Identify which cell holds the provided text, then report its [X, Y] central coordinate. 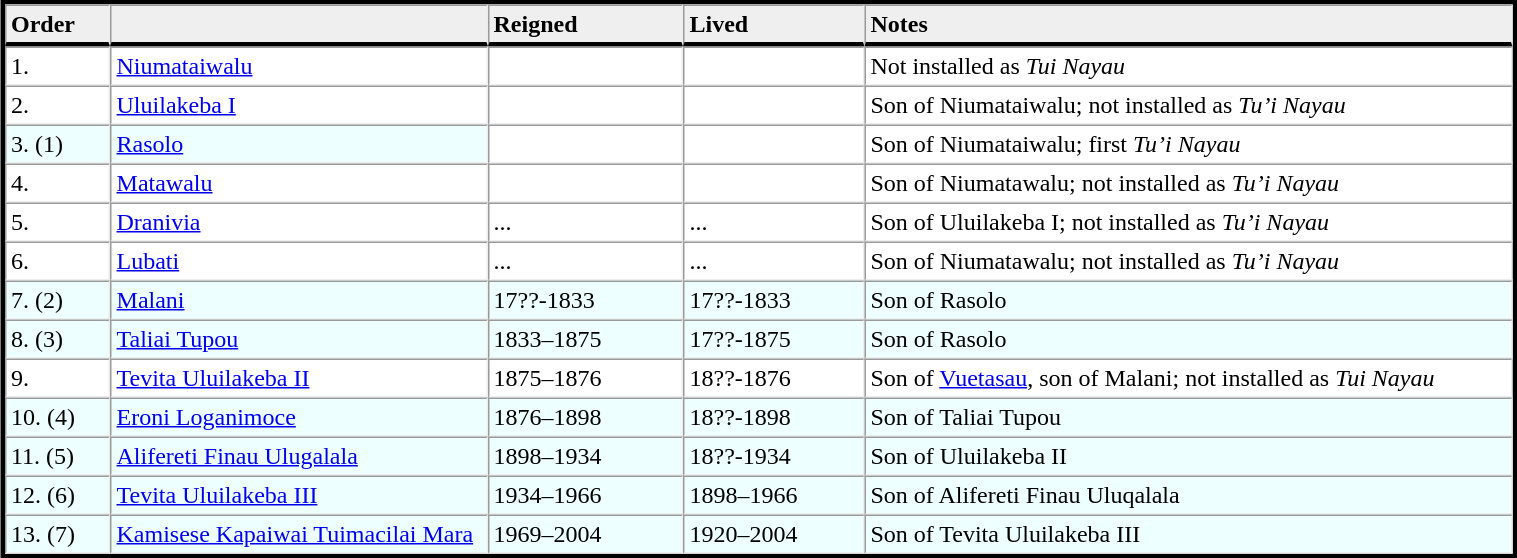
Son of Niumataiwalu; not installed as Tu’i Nayau [1188, 106]
12. (6) [58, 496]
1. [58, 66]
Dranivia [300, 222]
5. [58, 222]
Tevita Uluilakeba II [300, 378]
Order [58, 25]
Not installed as Tui Nayau [1188, 66]
3. (1) [58, 144]
Eroni Loganimoce [300, 418]
17??-1875 [774, 340]
Rasolo [300, 144]
Uluilakeba I [300, 106]
Reigned [585, 25]
Son of Niumataiwalu; first Tu’i Nayau [1188, 144]
1833–1875 [585, 340]
Son of Alifereti Finau Uluqalala [1188, 496]
4. [58, 184]
9. [58, 378]
10. (4) [58, 418]
13. (7) [58, 534]
Son of Uluilakeba II [1188, 456]
1898–1934 [585, 456]
1898–1966 [774, 496]
Son of Taliai Tupou [1188, 418]
1876–1898 [585, 418]
1920–2004 [774, 534]
Lubati [300, 262]
7. (2) [58, 300]
Notes [1188, 25]
Alifereti Finau Ulugalala [300, 456]
Son of Tevita Uluilakeba III [1188, 534]
1934–1966 [585, 496]
Taliai Tupou [300, 340]
2. [58, 106]
Lived [774, 25]
Niumataiwalu [300, 66]
Son of Uluilakeba I; not installed as Tu’i Nayau [1188, 222]
1875–1876 [585, 378]
6. [58, 262]
Son of Vuetasau, son of Malani; not installed as Tui Nayau [1188, 378]
18??-1876 [774, 378]
1969–2004 [585, 534]
Malani [300, 300]
18??-1934 [774, 456]
18??-1898 [774, 418]
Tevita Uluilakeba III [300, 496]
Kamisese Kapaiwai Tuimacilai Mara [300, 534]
Matawalu [300, 184]
11. (5) [58, 456]
8. (3) [58, 340]
